For the text-containing cell, return its midpoint in (x, y) coordinate format. 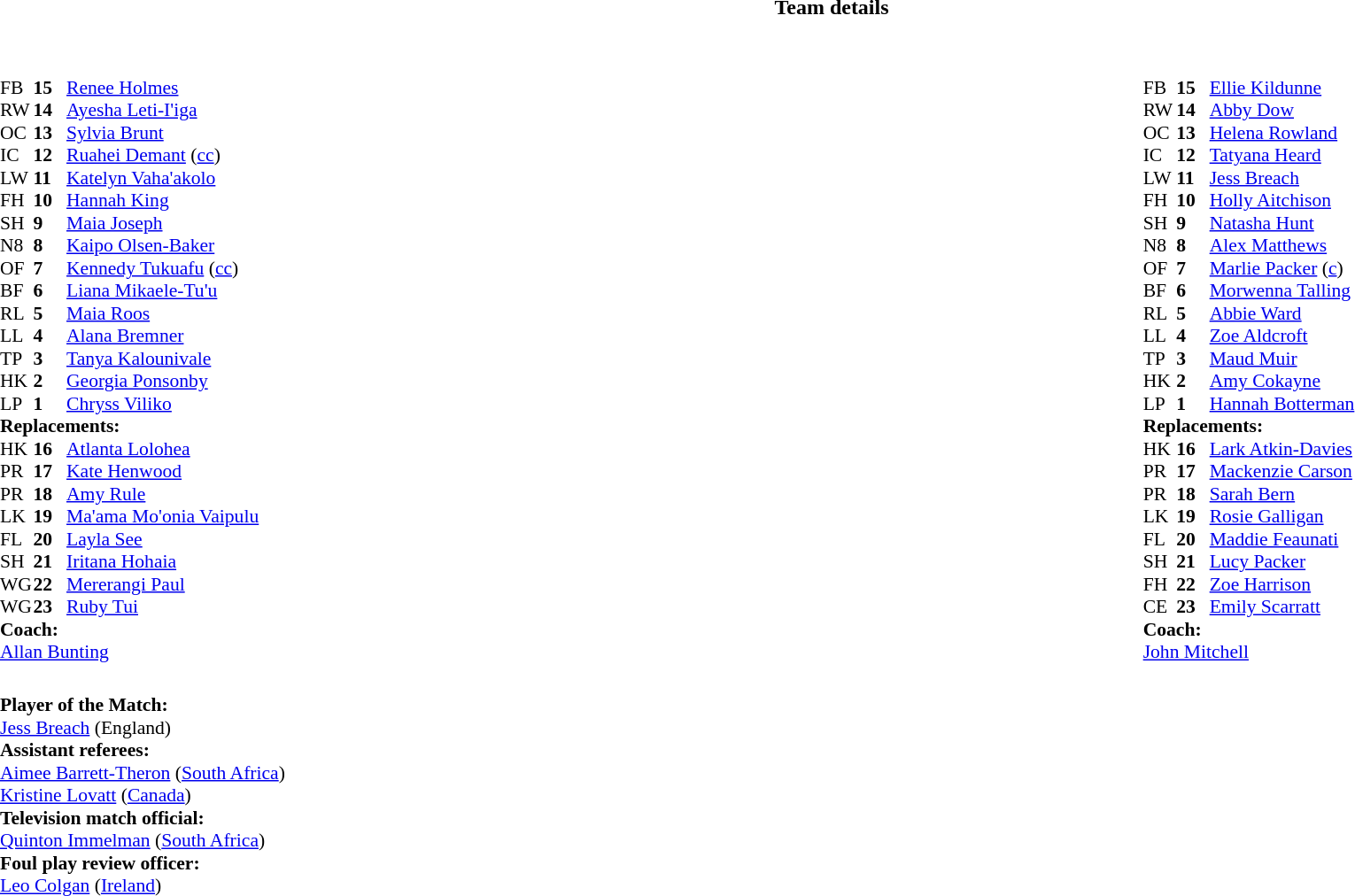
Kennedy Tukuafu (cc) (163, 268)
Emily Scarratt (1282, 606)
Atlanta Lolohea (163, 449)
CE (1160, 606)
Ellie Kildunne (1282, 88)
Abby Dow (1282, 111)
John Mitchell (1249, 653)
Amy Rule (163, 494)
Marlie Packer (c) (1282, 268)
Hannah Botterman (1282, 404)
Helena Rowland (1282, 133)
Lark Atkin-Davies (1282, 449)
Maia Joseph (163, 223)
Morwenna Talling (1282, 291)
Liana Mikaele-Tu'u (163, 291)
Abbie Ward (1282, 313)
Sylvia Brunt (163, 133)
Holly Aitchison (1282, 201)
Mererangi Paul (163, 584)
Iritana Hohaia (163, 562)
Zoe Aldcroft (1282, 336)
Mackenzie Carson (1282, 472)
Kaipo Olsen-Baker (163, 245)
Ruahei Demant (cc) (163, 155)
Layla See (163, 539)
Tatyana Heard (1282, 155)
Katelyn Vaha'akolo (163, 178)
Amy Cokayne (1282, 382)
Tanya Kalounivale (163, 359)
Zoe Harrison (1282, 584)
Maud Muir (1282, 359)
Ma'ama Mo'onia Vaipulu (163, 516)
Sarah Bern (1282, 494)
Alex Matthews (1282, 245)
Maia Roos (163, 313)
Natasha Hunt (1282, 223)
Renee Holmes (163, 88)
Maddie Feaunati (1282, 539)
Georgia Ponsonby (163, 382)
Jess Breach (1282, 178)
Ayesha Leti-I'iga (163, 111)
Hannah King (163, 201)
Chryss Viliko (163, 404)
Alana Bremner (163, 336)
Rosie Galligan (1282, 516)
Kate Henwood (163, 472)
Ruby Tui (163, 606)
Allan Bunting (129, 653)
Lucy Packer (1282, 562)
